Pinpoint the cell where the given text exists, returning its (X, Y) midpoint coordinate. 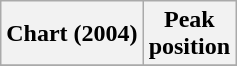
Peakposition (189, 34)
Chart (2004) (72, 34)
